Return the [X, Y] coordinate for the center point of the cell that contains the specified text.  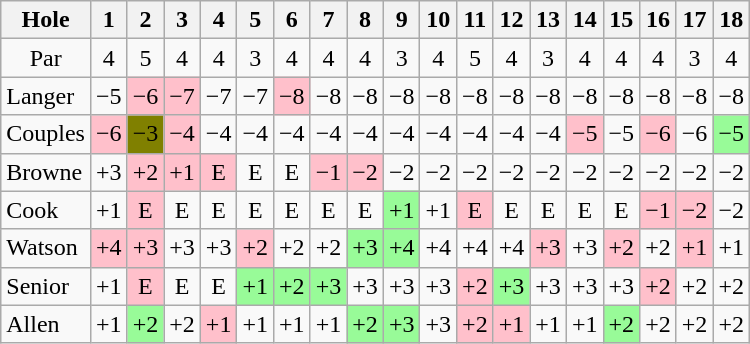
Hole [46, 20]
7 [328, 20]
6 [292, 20]
2 [146, 20]
Allen [46, 324]
9 [402, 20]
17 [694, 20]
10 [438, 20]
11 [476, 20]
13 [548, 20]
Par [46, 58]
16 [658, 20]
Langer [46, 96]
14 [584, 20]
18 [732, 20]
Couples [46, 134]
Senior [46, 286]
15 [622, 20]
1 [108, 20]
Watson [46, 248]
Browne [46, 172]
12 [512, 20]
Cook [46, 210]
8 [366, 20]
−3 [146, 134]
